Detect which cell encompasses the target text, then output its [X, Y] center coordinate. 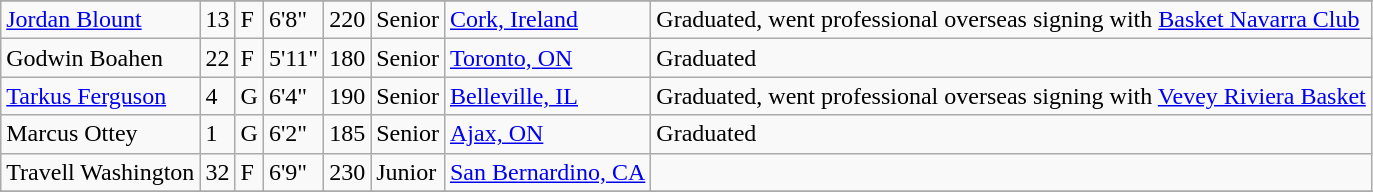
190 [348, 96]
Marcus Ottey [100, 134]
6'4" [293, 96]
Godwin Boahen [100, 58]
6'9" [293, 172]
Ajax, ON [547, 134]
22 [218, 58]
Junior [408, 172]
Graduated, went professional overseas signing with Vevey Riviera Basket [1011, 96]
San Bernardino, CA [547, 172]
Cork, Ireland [547, 20]
Graduated, went professional overseas signing with Basket Navarra Club [1011, 20]
Jordan Blount [100, 20]
6'8" [293, 20]
6'2" [293, 134]
4 [218, 96]
Belleville, IL [547, 96]
185 [348, 134]
1 [218, 134]
Toronto, ON [547, 58]
180 [348, 58]
Tarkus Ferguson [100, 96]
Travell Washington [100, 172]
5'11" [293, 58]
220 [348, 20]
230 [348, 172]
32 [218, 172]
13 [218, 20]
